For the text-containing cell, return its midpoint in [X, Y] coordinate format. 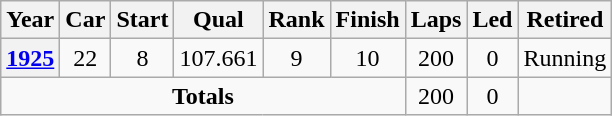
1925 [30, 58]
Totals [203, 96]
Finish [368, 20]
Retired [565, 20]
Year [30, 20]
10 [368, 58]
107.661 [218, 58]
Rank [296, 20]
Qual [218, 20]
Laps [436, 20]
8 [142, 58]
Start [142, 20]
Led [492, 20]
Running [565, 58]
22 [86, 58]
Car [86, 20]
9 [296, 58]
